Return the (x, y) coordinate for the center point of the cell that contains the specified text.  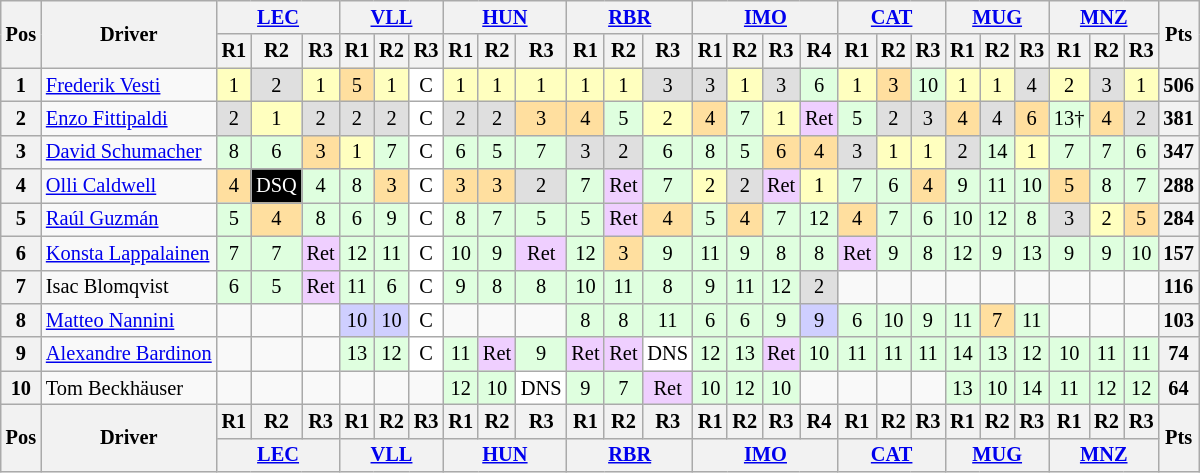
Tom Beckhäuser (129, 388)
284 (1178, 219)
103 (1178, 320)
Olli Caldwell (129, 186)
288 (1178, 186)
347 (1178, 152)
13† (1069, 118)
Matteo Nannini (129, 320)
116 (1178, 287)
Alexandre Bardinon (129, 354)
David Schumacher (129, 152)
DSQ (276, 186)
Frederik Vesti (129, 85)
157 (1178, 253)
Enzo Fittipaldi (129, 118)
Isac Blomqvist (129, 287)
74 (1178, 354)
Raúl Guzmán (129, 219)
Konsta Lappalainen (129, 253)
64 (1178, 388)
381 (1178, 118)
506 (1178, 85)
